Determine the [x, y] coordinate at the center of the cell enclosing the given text.  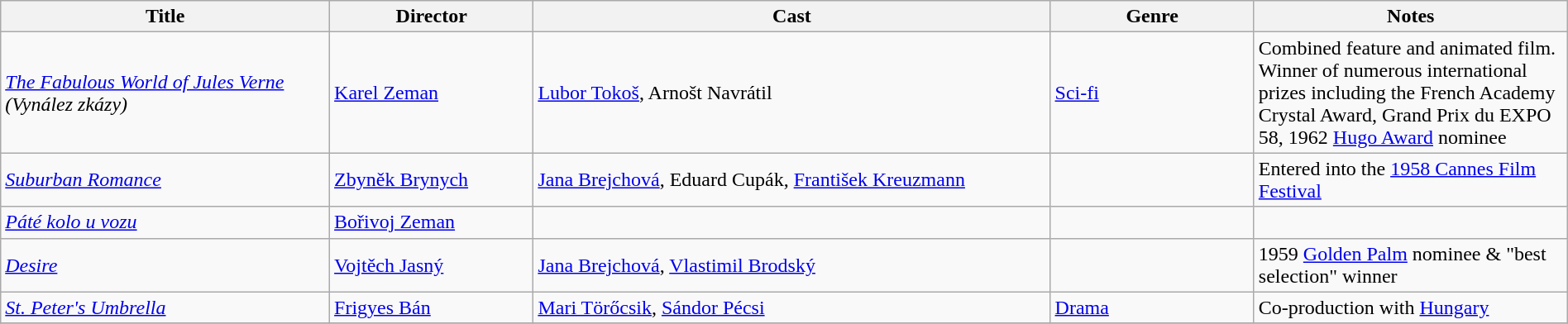
Cast [792, 17]
Co-production with Hungary [1411, 307]
Bořivoj Zeman [432, 222]
Lubor Tokoš, Arnošt Navrátil [792, 93]
Genre [1152, 17]
St. Peter's Umbrella [165, 307]
Suburban Romance [165, 180]
Karel Zeman [432, 93]
Zbyněk Brynych [432, 180]
Frigyes Bán [432, 307]
Title [165, 17]
1959 Golden Palm nominee & "best selection" winner [1411, 264]
The Fabulous World of Jules Verne (Vynález zkázy) [165, 93]
Mari Törőcsik, Sándor Pécsi [792, 307]
Páté kolo u vozu [165, 222]
Sci-fi [1152, 93]
Jana Brejchová, Vlastimil Brodský [792, 264]
Entered into the 1958 Cannes Film Festival [1411, 180]
Vojtěch Jasný [432, 264]
Notes [1411, 17]
Jana Brejchová, Eduard Cupák, František Kreuzmann [792, 180]
Drama [1152, 307]
Director [432, 17]
Desire [165, 264]
